Detect which cell encompasses the target text, then output its [X, Y] center coordinate. 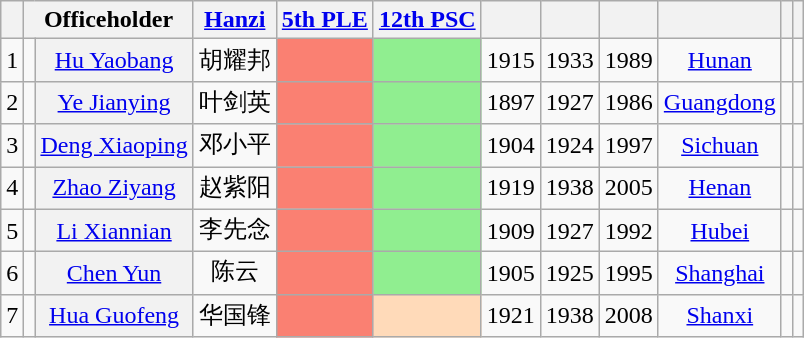
赵紫阳 [234, 188]
1919 [510, 188]
1992 [628, 230]
胡耀邦 [234, 60]
1989 [628, 60]
5th PLE [324, 20]
Chen Yun [114, 274]
1897 [510, 102]
Ye Jianying [114, 102]
Henan [720, 188]
叶剑英 [234, 102]
Officeholder [108, 20]
1 [12, 60]
4 [12, 188]
Deng Xiaoping [114, 146]
1925 [570, 274]
Hua Guofeng [114, 316]
陈云 [234, 274]
华国锋 [234, 316]
1933 [570, 60]
Li Xiannian [114, 230]
Hunan [720, 60]
2 [12, 102]
1924 [570, 146]
3 [12, 146]
1915 [510, 60]
Shanxi [720, 316]
Guangdong [720, 102]
5 [12, 230]
7 [12, 316]
2005 [628, 188]
Hu Yaobang [114, 60]
Shanghai [720, 274]
1909 [510, 230]
1905 [510, 274]
6 [12, 274]
Hanzi [234, 20]
1986 [628, 102]
2008 [628, 316]
1904 [510, 146]
李先念 [234, 230]
1995 [628, 274]
12th PSC [427, 20]
邓小平 [234, 146]
Sichuan [720, 146]
Hubei [720, 230]
1921 [510, 316]
1997 [628, 146]
Zhao Ziyang [114, 188]
